Provide the (X, Y) coordinate of the cell's center where the given text is located.  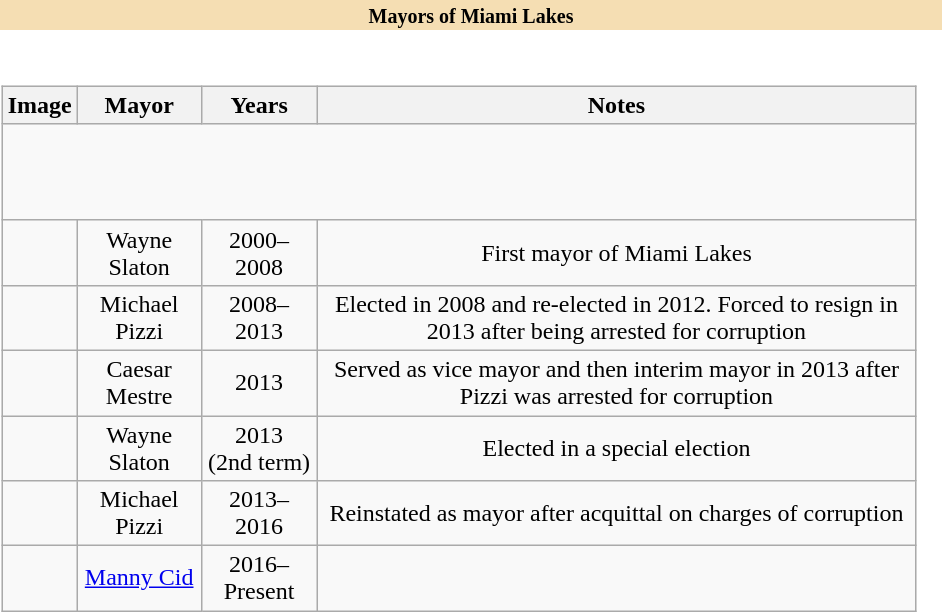
2016–Present (259, 578)
Elected in a special election (616, 448)
Mayors of Miami Lakes (471, 15)
Elected in 2008 and re-elected in 2012. Forced to resign in 2013 after being arrested for corruption (616, 318)
First mayor of Miami Lakes (616, 252)
Served as vice mayor and then interim mayor in 2013 after Pizzi was arrested for corruption (616, 382)
2013–2016 (259, 514)
2013 (259, 382)
Caesar Mestre (139, 382)
Mayor (139, 105)
2008–2013 (259, 318)
Reinstated as mayor after acquittal on charges of corruption (616, 514)
Manny Cid (139, 578)
Notes (616, 105)
2000–2008 (259, 252)
2013 (2nd term) (259, 448)
Image (40, 105)
Years (259, 105)
